Scan for the cell matching the given text and deliver its (X, Y) coordinate at center. 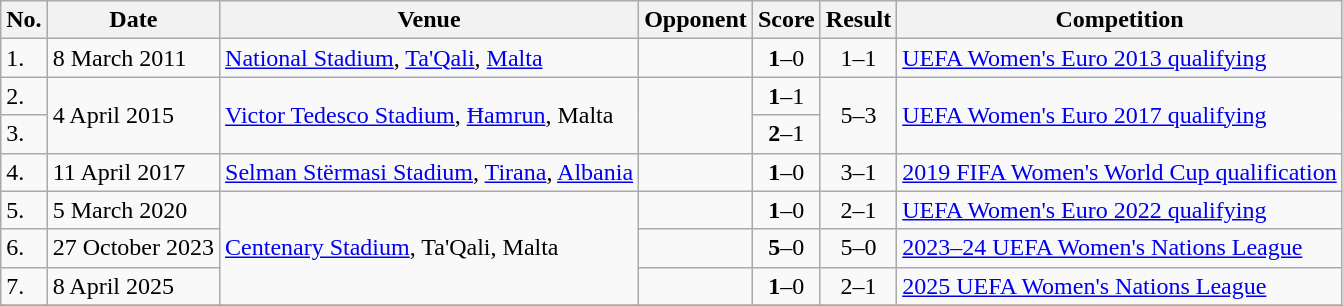
4 April 2015 (133, 115)
5 March 2020 (133, 210)
5–3 (858, 115)
8 March 2011 (133, 58)
Selman Stërmasi Stadium, Tirana, Albania (430, 172)
2. (24, 96)
Competition (1120, 20)
No. (24, 20)
Victor Tedesco Stadium, Ħamrun, Malta (430, 115)
2019 FIFA Women's World Cup qualification (1120, 172)
1. (24, 58)
Centenary Stadium, Ta'Qali, Malta (430, 248)
National Stadium, Ta'Qali, Malta (430, 58)
4. (24, 172)
UEFA Women's Euro 2013 qualifying (1120, 58)
Score (786, 20)
11 April 2017 (133, 172)
7. (24, 286)
Date (133, 20)
5. (24, 210)
UEFA Women's Euro 2017 qualifying (1120, 115)
Result (858, 20)
6. (24, 248)
Venue (430, 20)
3–1 (858, 172)
8 April 2025 (133, 286)
Opponent (696, 20)
UEFA Women's Euro 2022 qualifying (1120, 210)
3. (24, 134)
2023–24 UEFA Women's Nations League (1120, 248)
2025 UEFA Women's Nations League (1120, 286)
27 October 2023 (133, 248)
